Provide the [x, y] coordinate of the cell's center where the given text is located.  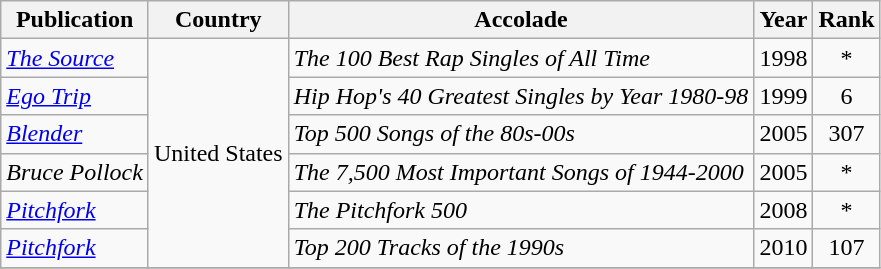
The Source [75, 58]
2010 [784, 248]
107 [846, 248]
Year [784, 20]
Hip Hop's 40 Greatest Singles by Year 1980-98 [521, 96]
6 [846, 96]
Blender [75, 134]
The 100 Best Rap Singles of All Time [521, 58]
Top 500 Songs of the 80s-00s [521, 134]
The Pitchfork 500 [521, 210]
The 7,500 Most Important Songs of 1944-2000 [521, 172]
1998 [784, 58]
Country [218, 20]
Ego Trip [75, 96]
1999 [784, 96]
Rank [846, 20]
2008 [784, 210]
Accolade [521, 20]
Publication [75, 20]
Bruce Pollock [75, 172]
United States [218, 153]
307 [846, 134]
Top 200 Tracks of the 1990s [521, 248]
